Scan for the cell matching the given text and deliver its (x, y) coordinate at center. 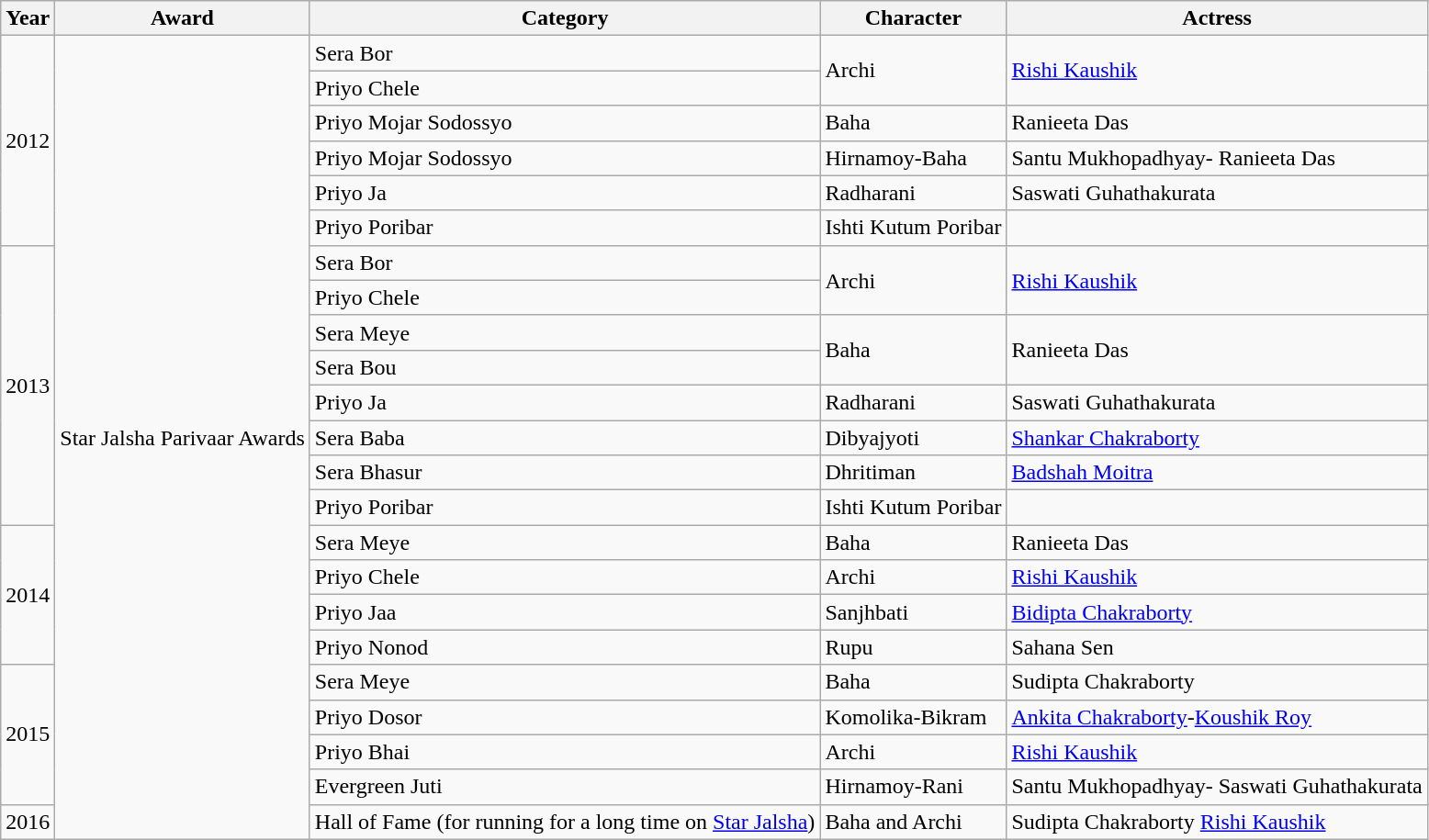
2015 (28, 734)
Category (565, 18)
Santu Mukhopadhyay- Ranieeta Das (1217, 158)
Character (913, 18)
Year (28, 18)
Dhritiman (913, 473)
2012 (28, 140)
Sera Bhasur (565, 473)
Hall of Fame (for running for a long time on Star Jalsha) (565, 822)
Sahana Sen (1217, 647)
2016 (28, 822)
Santu Mukhopadhyay- Saswati Guhathakurata (1217, 787)
Dibyajyoti (913, 438)
2014 (28, 595)
Priyo Jaa (565, 612)
Rupu (913, 647)
Priyo Nonod (565, 647)
2013 (28, 385)
Sera Bou (565, 367)
Hirnamoy-Rani (913, 787)
Sera Baba (565, 438)
Award (182, 18)
Priyo Dosor (565, 717)
Baha and Archi (913, 822)
Priyo Bhai (565, 752)
Bidipta Chakraborty (1217, 612)
Sudipta Chakraborty (1217, 682)
Komolika-Bikram (913, 717)
Evergreen Juti (565, 787)
Sanjhbati (913, 612)
Ankita Chakraborty-Koushik Roy (1217, 717)
Hirnamoy-Baha (913, 158)
Badshah Moitra (1217, 473)
Sudipta Chakraborty Rishi Kaushik (1217, 822)
Shankar Chakraborty (1217, 438)
Star Jalsha Parivaar Awards (182, 437)
Actress (1217, 18)
